Locate the cell with the specified text and output its (X, Y) center coordinate. 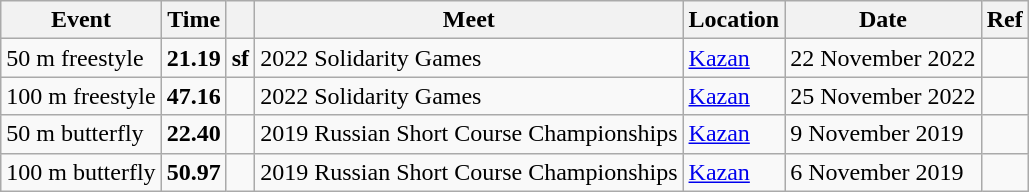
Location (734, 20)
22.40 (194, 134)
sf (240, 58)
100 m butterfly (81, 172)
47.16 (194, 96)
50 m freestyle (81, 58)
Ref (1004, 20)
6 November 2019 (883, 172)
50 m butterfly (81, 134)
Time (194, 20)
22 November 2022 (883, 58)
25 November 2022 (883, 96)
Meet (469, 20)
Event (81, 20)
100 m freestyle (81, 96)
50.97 (194, 172)
9 November 2019 (883, 134)
Date (883, 20)
21.19 (194, 58)
